Detect which cell encompasses the target text, then output its (X, Y) center coordinate. 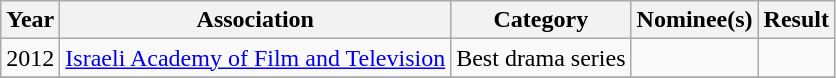
Year (30, 20)
Nominee(s) (694, 20)
Category (541, 20)
2012 (30, 58)
Best drama series (541, 58)
Association (256, 20)
Result (796, 20)
Israeli Academy of Film and Television (256, 58)
